Return (x, y) of the center of cell containing provided text 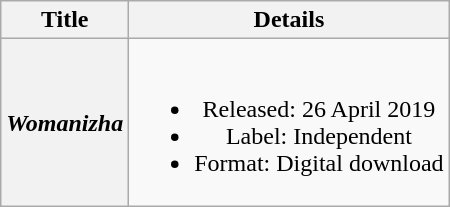
Womanizha (65, 122)
Title (65, 20)
Details (289, 20)
Released: 26 April 2019Label: IndependentFormat: Digital download (289, 122)
